Search for the cell housing the specified text and yield its (x, y) center coordinate. 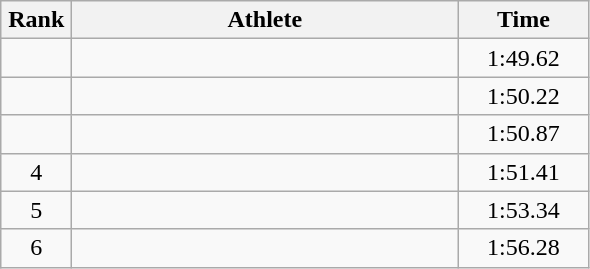
1:50.87 (524, 134)
1:56.28 (524, 248)
1:53.34 (524, 210)
1:49.62 (524, 58)
4 (36, 172)
1:50.22 (524, 96)
6 (36, 248)
Athlete (265, 20)
Time (524, 20)
1:51.41 (524, 172)
Rank (36, 20)
5 (36, 210)
